Return the [X, Y] coordinate for the center point of the cell that contains the specified text.  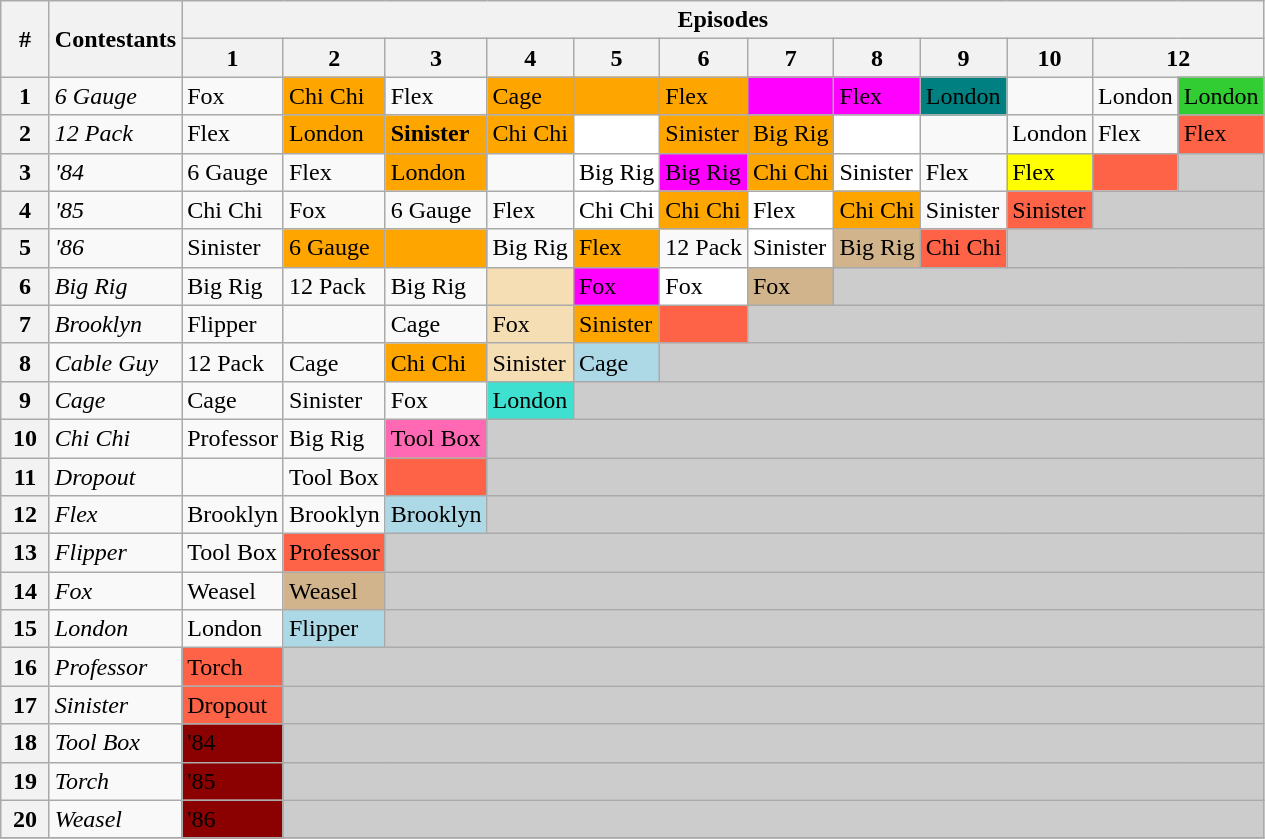
20 [26, 819]
14 [26, 591]
16 [26, 667]
11 [26, 477]
Episodes [723, 20]
Cable Guy [115, 362]
Contestants [115, 39]
19 [26, 781]
17 [26, 705]
18 [26, 743]
# [26, 39]
13 [26, 553]
15 [26, 629]
